Capture the cell that displays the provided text and extract its [x, y] central coordinate. 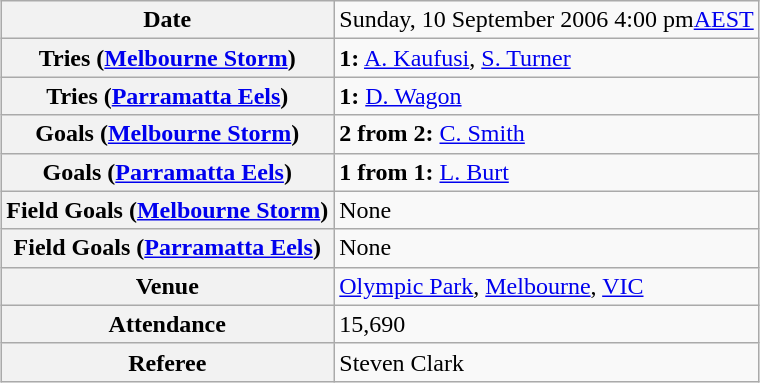
Attendance [168, 324]
Field Goals (Parramatta Eels) [168, 248]
Goals (Parramatta Eels) [168, 172]
Referee [168, 362]
Tries (Parramatta Eels) [168, 96]
Tries (Melbourne Storm) [168, 58]
1: D. Wagon [546, 96]
Steven Clark [546, 362]
Sunday, 10 September 2006 4:00 pmAEST [546, 20]
Goals (Melbourne Storm) [168, 134]
15,690 [546, 324]
2 from 2: C. Smith [546, 134]
1 from 1: L. Burt [546, 172]
Date [168, 20]
Field Goals (Melbourne Storm) [168, 210]
1: A. Kaufusi, S. Turner [546, 58]
Olympic Park, Melbourne, VIC [546, 286]
Venue [168, 286]
